Detect which cell encompasses the target text, then output its (x, y) center coordinate. 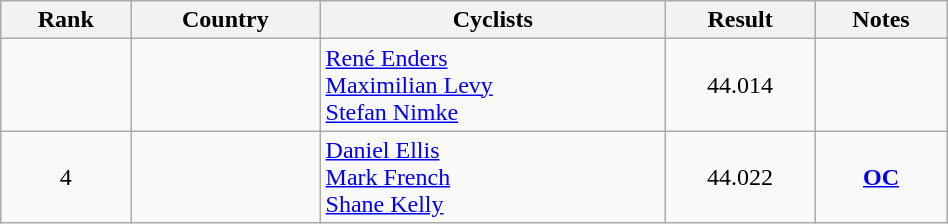
René EndersMaximilian LevyStefan Nimke (492, 85)
Result (740, 20)
44.014 (740, 85)
44.022 (740, 177)
Country (226, 20)
Rank (66, 20)
4 (66, 177)
Cyclists (492, 20)
OC (882, 177)
Daniel EllisMark FrenchShane Kelly (492, 177)
Notes (882, 20)
